For the text-containing cell, return its midpoint in [x, y] coordinate format. 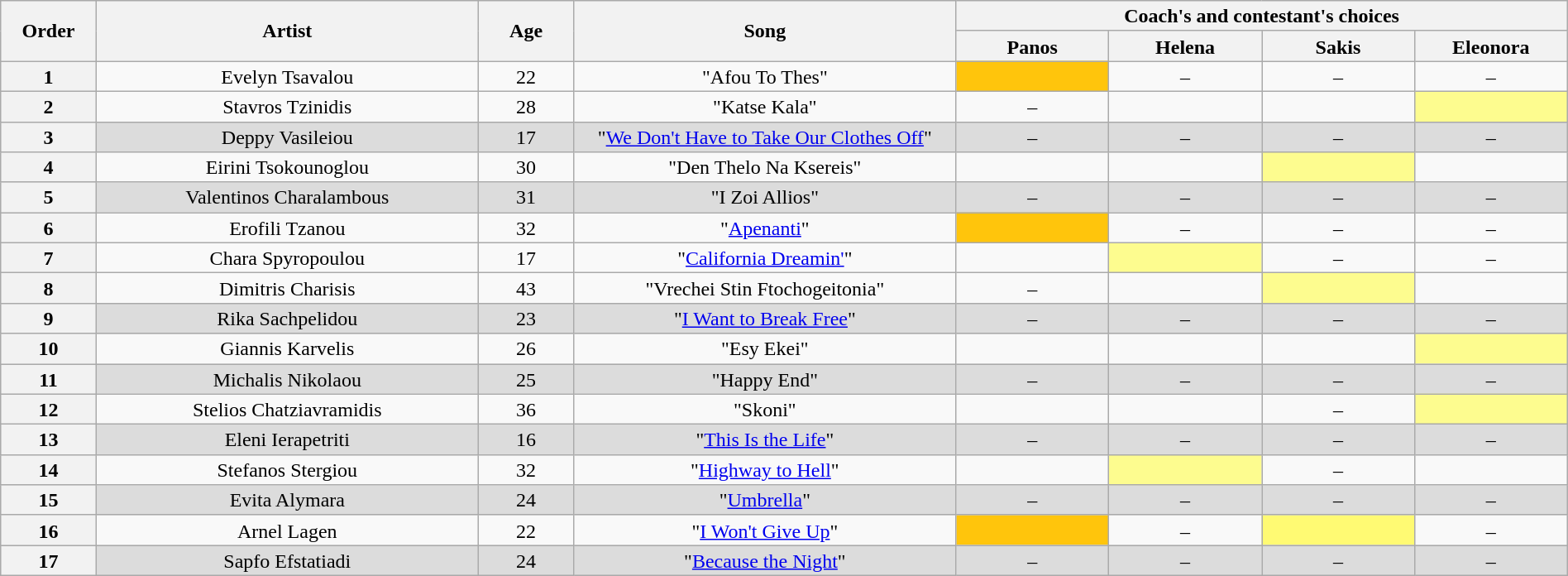
Sakis [1338, 46]
"Afou To Thes" [765, 76]
"We Don't Have to Take Our Clothes Off" [765, 137]
Deppy Vasileiou [287, 137]
2 [49, 106]
8 [49, 288]
15 [49, 500]
Stefanos Stergiou [287, 470]
"Den Thelo Na Ksereis" [765, 167]
"Apenanti" [765, 228]
Evita Alymara [287, 500]
"Skoni" [765, 409]
Song [765, 31]
Artist [287, 31]
28 [526, 106]
26 [526, 349]
"I Zoi Allios" [765, 197]
Sapfo Efstatiadi [287, 561]
Age [526, 31]
Stelios Chatziavramidis [287, 409]
"Esy Ekei" [765, 349]
"I Won't Give Up" [765, 530]
4 [49, 167]
Valentinos Charalambous [287, 197]
11 [49, 379]
Eleonora [1490, 46]
Helena [1186, 46]
3 [49, 137]
"Highway to Hell" [765, 470]
43 [526, 288]
6 [49, 228]
Order [49, 31]
"This Is the Life" [765, 440]
"Because the Night" [765, 561]
"Vrechei Stin Ftochogeitonia" [765, 288]
1 [49, 76]
Erofili Tzanou [287, 228]
10 [49, 349]
Stavros Tzinidis [287, 106]
7 [49, 258]
"I Want to Break Free" [765, 318]
Giannis Karvelis [287, 349]
Evelyn Tsavalou [287, 76]
Rika Sachpelidou [287, 318]
13 [49, 440]
Coach's and contestant's choices [1262, 17]
14 [49, 470]
23 [526, 318]
"California Dreamin'" [765, 258]
31 [526, 197]
Dimitris Charisis [287, 288]
30 [526, 167]
"Katse Kala" [765, 106]
36 [526, 409]
"Umbrella" [765, 500]
Michalis Nikolaou [287, 379]
Chara Spyropoulou [287, 258]
Arnel Lagen [287, 530]
25 [526, 379]
5 [49, 197]
Eleni Ierapetriti [287, 440]
9 [49, 318]
Eirini Tsokounoglou [287, 167]
12 [49, 409]
Panos [1032, 46]
"Happy End" [765, 379]
